For the text-containing cell, return its midpoint in [X, Y] coordinate format. 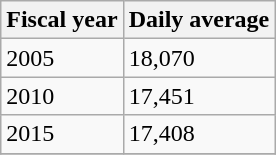
2005 [62, 58]
18,070 [199, 58]
Fiscal year [62, 20]
17,451 [199, 96]
Daily average [199, 20]
2015 [62, 134]
2010 [62, 96]
17,408 [199, 134]
